Output the (x, y) coordinate of the center of the cell containing the given text.  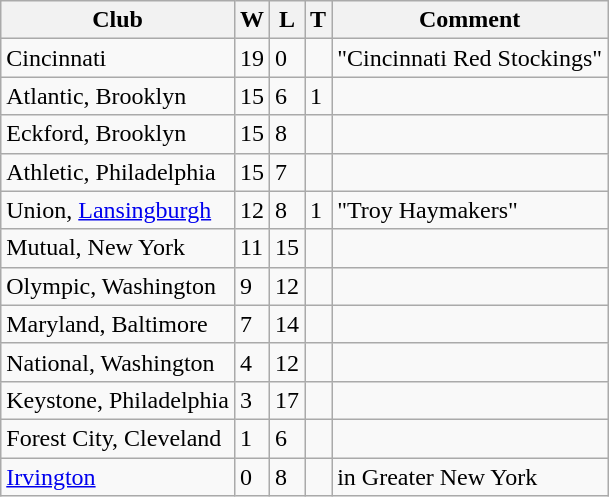
"Cincinnati Red Stockings" (470, 58)
Union, Lansingburgh (118, 210)
Mutual, New York (118, 248)
4 (252, 362)
Forest City, Cleveland (118, 438)
Eckford, Brooklyn (118, 134)
W (252, 20)
Atlantic, Brooklyn (118, 96)
"Troy Haymakers" (470, 210)
Keystone, Philadelphia (118, 400)
in Greater New York (470, 477)
Cincinnati (118, 58)
T (318, 20)
14 (288, 324)
Comment (470, 20)
11 (252, 248)
17 (288, 400)
Athletic, Philadelphia (118, 172)
3 (252, 400)
19 (252, 58)
Irvington (118, 477)
9 (252, 286)
L (288, 20)
Club (118, 20)
Olympic, Washington (118, 286)
National, Washington (118, 362)
Maryland, Baltimore (118, 324)
